Determine the (X, Y) coordinate at the center of the cell enclosing the given text.  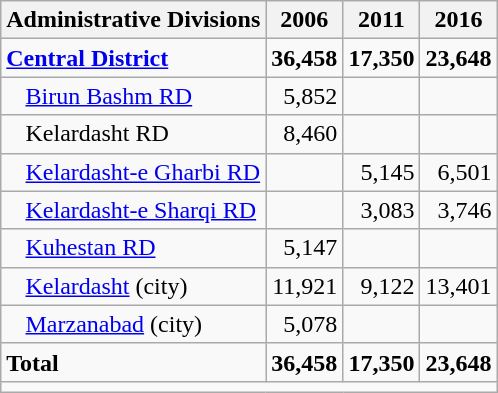
Birun Bashm RD (134, 96)
9,122 (382, 286)
Kelardasht-e Gharbi RD (134, 172)
5,852 (304, 96)
3,083 (382, 210)
5,078 (304, 324)
11,921 (304, 286)
5,147 (304, 248)
Total (134, 362)
8,460 (304, 134)
2016 (458, 20)
Administrative Divisions (134, 20)
Kelardasht RD (134, 134)
2006 (304, 20)
5,145 (382, 172)
Kelardasht (city) (134, 286)
Kuhestan RD (134, 248)
2011 (382, 20)
3,746 (458, 210)
Central District (134, 58)
Kelardasht-e Sharqi RD (134, 210)
6,501 (458, 172)
13,401 (458, 286)
Marzanabad (city) (134, 324)
